Search for the cell housing the specified text and yield its (x, y) center coordinate. 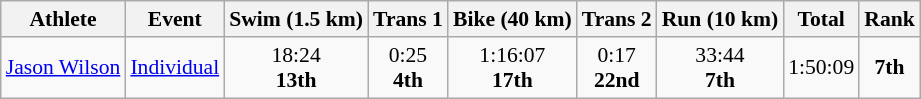
Bike (40 km) (512, 19)
Rank (890, 19)
Trans 1 (408, 19)
1:50:09 (821, 68)
Jason Wilson (64, 68)
Total (821, 19)
Run (10 km) (720, 19)
Swim (1.5 km) (296, 19)
Event (174, 19)
1:16:0717th (512, 68)
33:447th (720, 68)
0:254th (408, 68)
7th (890, 68)
Athlete (64, 19)
Individual (174, 68)
Trans 2 (617, 19)
18:2413th (296, 68)
0:1722nd (617, 68)
